From the cell containing the given text, extract its center point as [X, Y] coordinate. 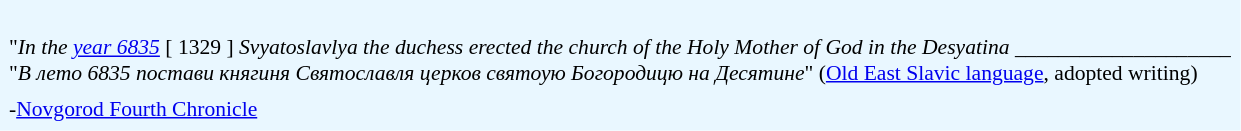
-Novgorod Fourth Chronicle [620, 108]
